Scan for the cell matching the given text and deliver its [X, Y] coordinate at center. 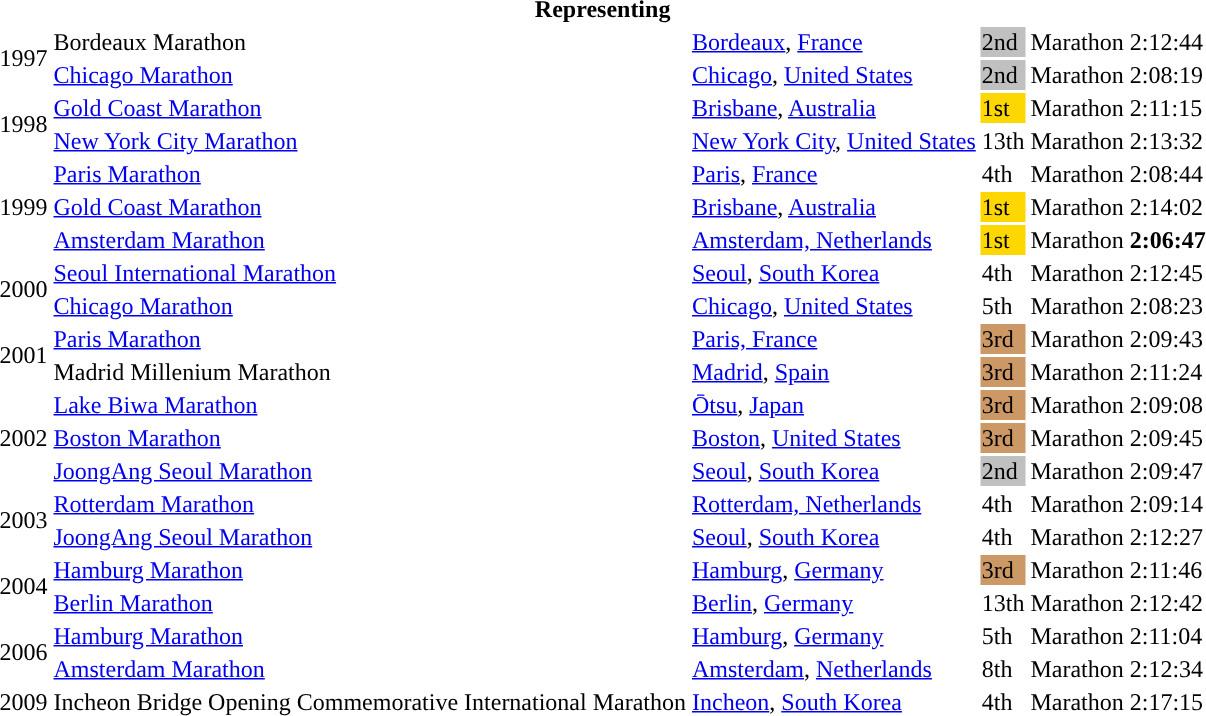
Bordeaux, France [834, 42]
Rotterdam, Netherlands [834, 504]
Lake Biwa Marathon [370, 405]
Rotterdam Marathon [370, 504]
Ōtsu, Japan [834, 405]
New York City, United States [834, 141]
Boston, United States [834, 438]
Bordeaux Marathon [370, 42]
Madrid, Spain [834, 372]
Boston Marathon [370, 438]
Madrid Millenium Marathon [370, 372]
Berlin, Germany [834, 603]
8th [1003, 669]
New York City Marathon [370, 141]
Berlin Marathon [370, 603]
Seoul International Marathon [370, 273]
